Extract the (X, Y) coordinate from the center of the cell holding the provided text.  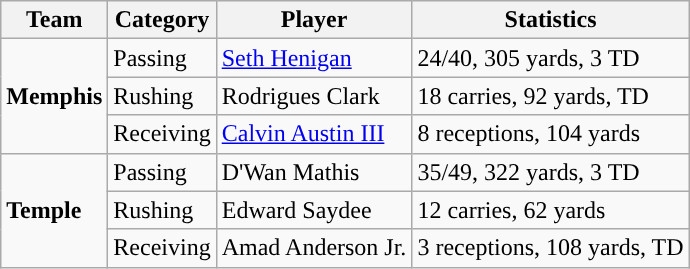
Temple (54, 210)
18 carries, 92 yards, TD (550, 96)
Category (162, 20)
D'Wan Mathis (314, 172)
35/49, 322 yards, 3 TD (550, 172)
Calvin Austin III (314, 134)
8 receptions, 104 yards (550, 134)
3 receptions, 108 yards, TD (550, 248)
Amad Anderson Jr. (314, 248)
Statistics (550, 20)
12 carries, 62 yards (550, 210)
Memphis (54, 96)
Player (314, 20)
24/40, 305 yards, 3 TD (550, 58)
Team (54, 20)
Rodrigues Clark (314, 96)
Seth Henigan (314, 58)
Edward Saydee (314, 210)
